Scan for the cell matching the given text and deliver its [X, Y] coordinate at center. 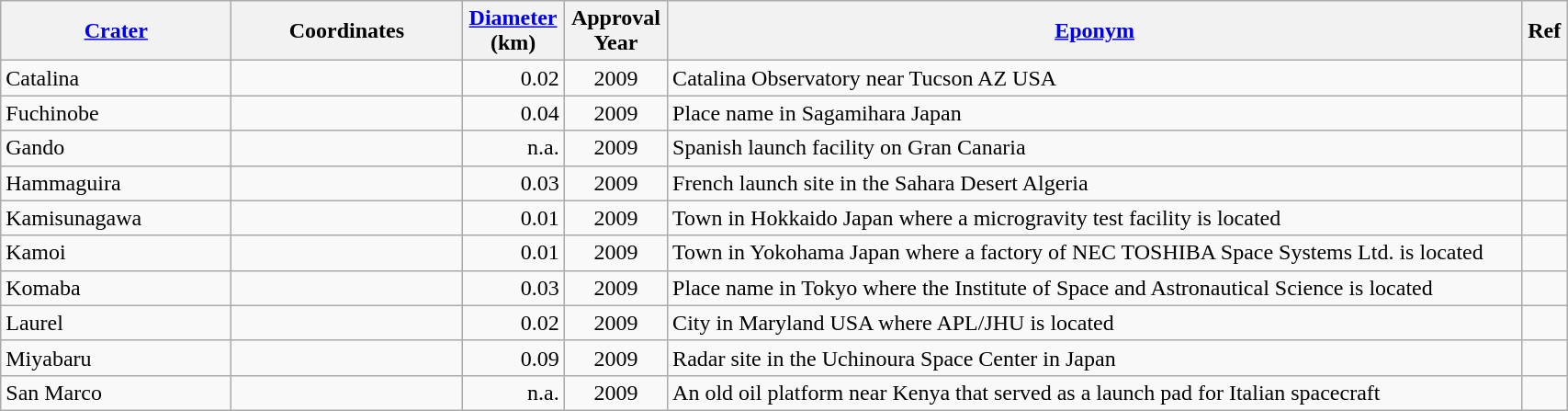
Eponym [1095, 31]
City in Maryland USA where APL/JHU is located [1095, 323]
Radar site in the Uchinoura Space Center in Japan [1095, 358]
San Marco [116, 393]
Gando [116, 148]
ApprovalYear [615, 31]
Coordinates [347, 31]
Fuchinobe [116, 113]
Catalina [116, 78]
Miyabaru [116, 358]
Kamoi [116, 253]
An old oil platform near Kenya that served as a launch pad for Italian spacecraft [1095, 393]
Laurel [116, 323]
Diameter(km) [513, 31]
Hammaguira [116, 183]
Place name in Sagamihara Japan [1095, 113]
0.09 [513, 358]
Town in Yokohama Japan where a factory of NEC TOSHIBA Space Systems Ltd. is located [1095, 253]
0.04 [513, 113]
Town in Hokkaido Japan where a microgravity test facility is located [1095, 218]
Komaba [116, 288]
Catalina Observatory near Tucson AZ USA [1095, 78]
Place name in Tokyo where the Institute of Space and Astronautical Science is located [1095, 288]
Ref [1545, 31]
Crater [116, 31]
French launch site in the Sahara Desert Algeria [1095, 183]
Kamisunagawa [116, 218]
Spanish launch facility on Gran Canaria [1095, 148]
